Identify which cell holds the provided text, then report its (X, Y) central coordinate. 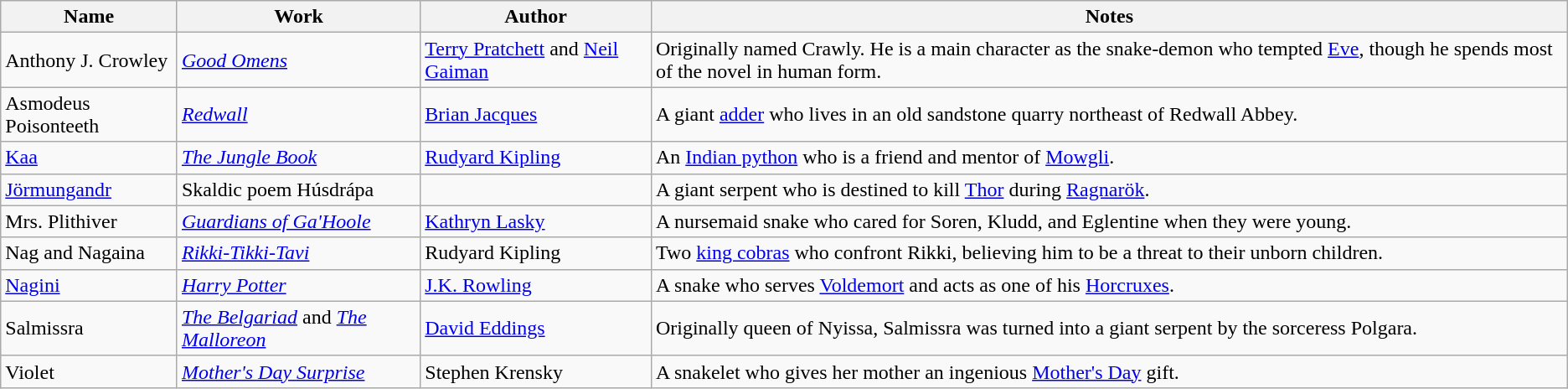
An Indian python who is a friend and mentor of Mowgli. (1109, 158)
Mother's Day Surprise (298, 371)
Asmodeus Poisonteeth (89, 114)
Good Omens (298, 60)
Mrs. Plithiver (89, 221)
Violet (89, 371)
Terry Pratchett and Neil Gaiman (536, 60)
A snakelet who gives her mother an ingenious Mother's Day gift. (1109, 371)
Name (89, 17)
Harry Potter (298, 285)
Nagini (89, 285)
The Belgariad and The Malloreon (298, 329)
Two king cobras who confront Rikki, believing him to be a threat to their unborn children. (1109, 253)
Kaa (89, 158)
Guardians of Ga'Hoole (298, 221)
Nag and Nagaina (89, 253)
Skaldic poem Húsdrápa (298, 189)
Originally queen of Nyissa, Salmissra was turned into a giant serpent by the sorceress Polgara. (1109, 329)
Rikki-Tikki-Tavi (298, 253)
Stephen Krensky (536, 371)
Brian Jacques (536, 114)
Author (536, 17)
Salmissra (89, 329)
The Jungle Book (298, 158)
J.K. Rowling (536, 285)
A snake who serves Voldemort and acts as one of his Horcruxes. (1109, 285)
Work (298, 17)
Redwall (298, 114)
Originally named Crawly. He is a main character as the snake-demon who tempted Eve, though he spends most of the novel in human form. (1109, 60)
A giant adder who lives in an old sandstone quarry northeast of Redwall Abbey. (1109, 114)
A nursemaid snake who cared for Soren, Kludd, and Eglentine when they were young. (1109, 221)
A giant serpent who is destined to kill Thor during Ragnarök. (1109, 189)
David Eddings (536, 329)
Jörmungandr (89, 189)
Anthony J. Crowley (89, 60)
Kathryn Lasky (536, 221)
Notes (1109, 17)
